Extract the [X, Y] coordinate from the center of the cell holding the provided text.  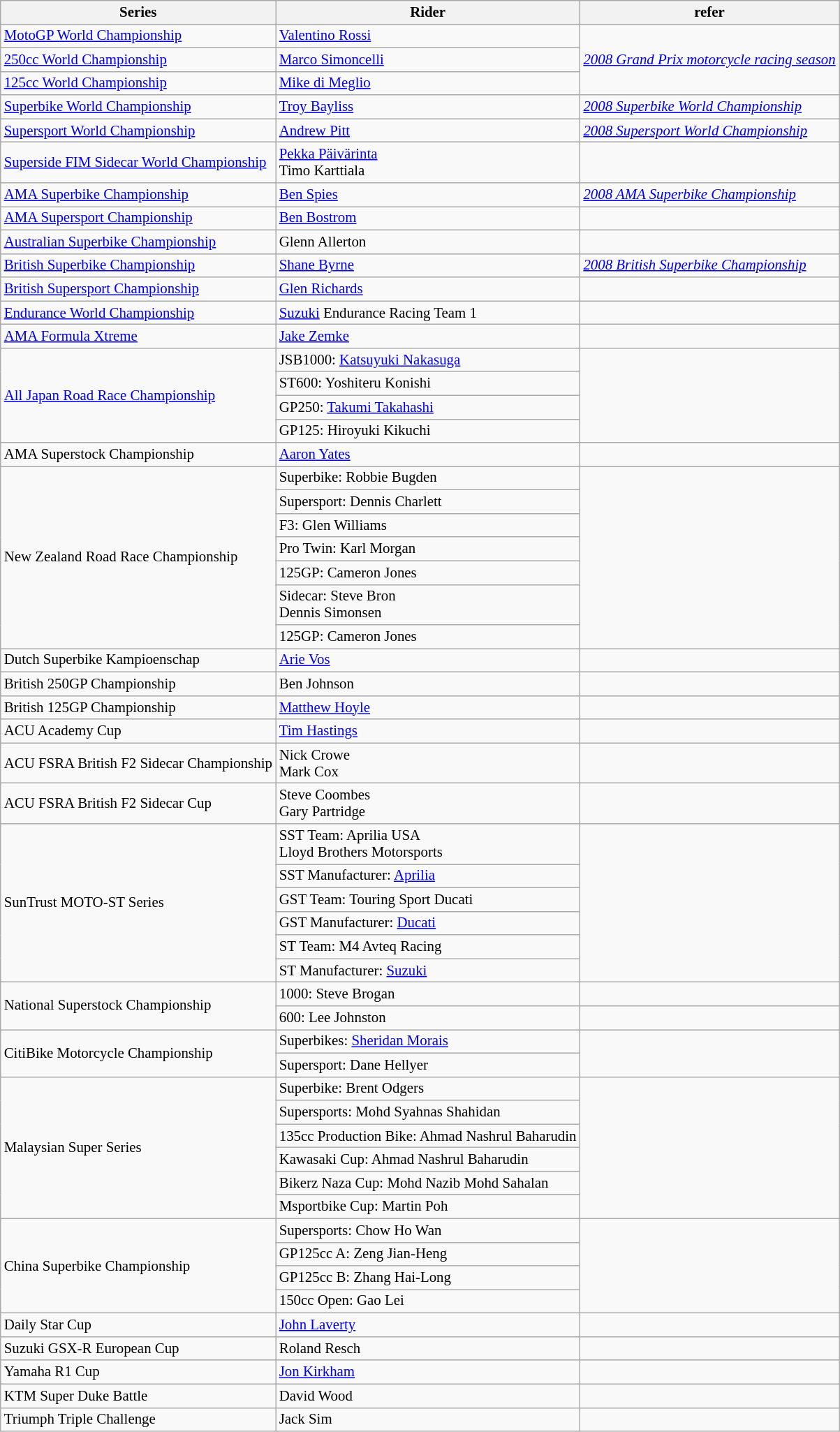
2008 Supersport World Championship [709, 131]
Ben Bostrom [428, 218]
MotoGP World Championship [138, 36]
Triumph Triple Challenge [138, 1419]
National Superstock Championship [138, 1006]
GST Manufacturer: Ducati [428, 923]
2008 Superbike World Championship [709, 107]
2008 British Superbike Championship [709, 265]
AMA Supersport Championship [138, 218]
GP250: Takumi Takahashi [428, 407]
1000: Steve Brogan [428, 994]
ST Team: M4 Avteq Racing [428, 947]
AMA Formula Xtreme [138, 337]
ACU Academy Cup [138, 731]
Daily Star Cup [138, 1325]
Supersport World Championship [138, 131]
Superbike: Robbie Bugden [428, 478]
Roland Resch [428, 1348]
Mike di Meglio [428, 83]
Kawasaki Cup: Ahmad Nashrul Baharudin [428, 1160]
British 250GP Championship [138, 684]
Superbikes: Sheridan Morais [428, 1041]
GP125: Hiroyuki Kikuchi [428, 431]
Pro Twin: Karl Morgan [428, 549]
Sidecar: Steve Bron Dennis Simonsen [428, 605]
Jack Sim [428, 1419]
125cc World Championship [138, 83]
GST Team: Touring Sport Ducati [428, 899]
Supersports: Chow Ho Wan [428, 1230]
Tim Hastings [428, 731]
2008 AMA Superbike Championship [709, 195]
Marco Simoncelli [428, 59]
British 125GP Championship [138, 707]
John Laverty [428, 1325]
JSB1000: Katsuyuki Nakasuga [428, 360]
Matthew Hoyle [428, 707]
Arie Vos [428, 660]
Shane Byrne [428, 265]
Glen Richards [428, 289]
Supersports: Mohd Syahnas Shahidan [428, 1112]
GP125cc A: Zeng Jian-Heng [428, 1254]
Rider [428, 13]
Superside FIM Sidecar World Championship [138, 163]
GP125cc B: Zhang Hai-Long [428, 1278]
Suzuki Endurance Racing Team 1 [428, 313]
Yamaha R1 Cup [138, 1372]
British Supersport Championship [138, 289]
Pekka Päivärinta Timo Karttiala [428, 163]
F3: Glen Williams [428, 525]
Series [138, 13]
Valentino Rossi [428, 36]
SST Manufacturer: Aprilia [428, 876]
150cc Open: Gao Lei [428, 1301]
Jake Zemke [428, 337]
ST Manufacturer: Suzuki [428, 970]
250cc World Championship [138, 59]
refer [709, 13]
ACU FSRA British F2 Sidecar Cup [138, 804]
Ben Johnson [428, 684]
Superbike: Brent Odgers [428, 1088]
Troy Bayliss [428, 107]
Malaysian Super Series [138, 1148]
Ben Spies [428, 195]
Suzuki GSX-R European Cup [138, 1348]
ST600: Yoshiteru Konishi [428, 383]
Dutch Superbike Kampioenschap [138, 660]
Australian Superbike Championship [138, 242]
Steve Coombes Gary Partridge [428, 804]
Nick Crowe Mark Cox [428, 763]
Msportbike Cup: Martin Poh [428, 1206]
SunTrust MOTO-ST Series [138, 903]
AMA Superbike Championship [138, 195]
KTM Super Duke Battle [138, 1396]
AMA Superstock Championship [138, 455]
Superbike World Championship [138, 107]
David Wood [428, 1396]
Aaron Yates [428, 455]
British Superbike Championship [138, 265]
SST Team: Aprilia USALloyd Brothers Motorsports [428, 844]
Endurance World Championship [138, 313]
Glenn Allerton [428, 242]
Andrew Pitt [428, 131]
Supersport: Dennis Charlett [428, 502]
2008 Grand Prix motorcycle racing season [709, 59]
CitiBike Motorcycle Championship [138, 1053]
135cc Production Bike: Ahmad Nashrul Baharudin [428, 1136]
All Japan Road Race Championship [138, 395]
New Zealand Road Race Championship [138, 557]
Supersport: Dane Hellyer [428, 1065]
China Superbike Championship [138, 1265]
ACU FSRA British F2 Sidecar Championship [138, 763]
Bikerz Naza Cup: Mohd Nazib Mohd Sahalan [428, 1183]
600: Lee Johnston [428, 1018]
Jon Kirkham [428, 1372]
